Output the (X, Y) coordinate of the center of the cell containing the given text.  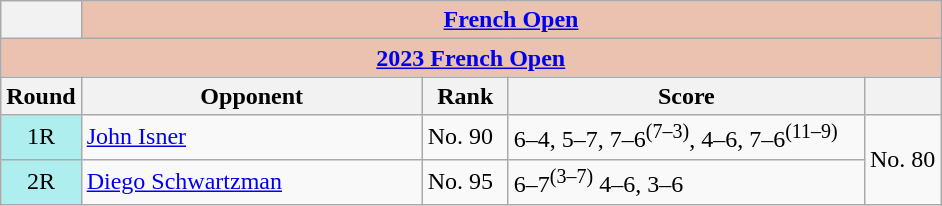
French Open (511, 20)
6–4, 5–7, 7–6(7–3), 4–6, 7–6(11–9) (686, 138)
Rank (465, 96)
6–7(3–7) 4–6, 3–6 (686, 182)
Round (41, 96)
Diego Schwartzman (252, 182)
No. 95 (465, 182)
John Isner (252, 138)
2023 French Open (471, 58)
Opponent (252, 96)
2R (41, 182)
1R (41, 138)
No. 80 (902, 160)
Score (686, 96)
No. 90 (465, 138)
